Provide the [x, y] coordinate of the cell's center where the given text is located.  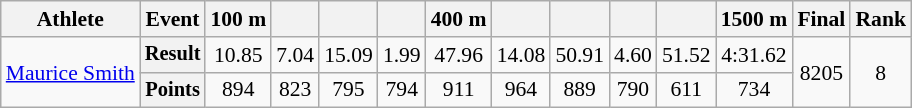
4.60 [633, 55]
964 [522, 90]
100 m [238, 19]
51.52 [686, 55]
47.96 [459, 55]
Event [173, 19]
795 [348, 90]
794 [402, 90]
894 [238, 90]
50.91 [580, 55]
8205 [821, 72]
400 m [459, 19]
15.09 [348, 55]
911 [459, 90]
Athlete [70, 19]
823 [295, 90]
1.99 [402, 55]
734 [754, 90]
889 [580, 90]
Final [821, 19]
4:31.62 [754, 55]
14.08 [522, 55]
Rank [880, 19]
790 [633, 90]
Maurice Smith [70, 72]
Points [173, 90]
Result [173, 55]
7.04 [295, 55]
10.85 [238, 55]
8 [880, 72]
1500 m [754, 19]
611 [686, 90]
